Return the (x, y) coordinate for the center point of the cell that contains the specified text.  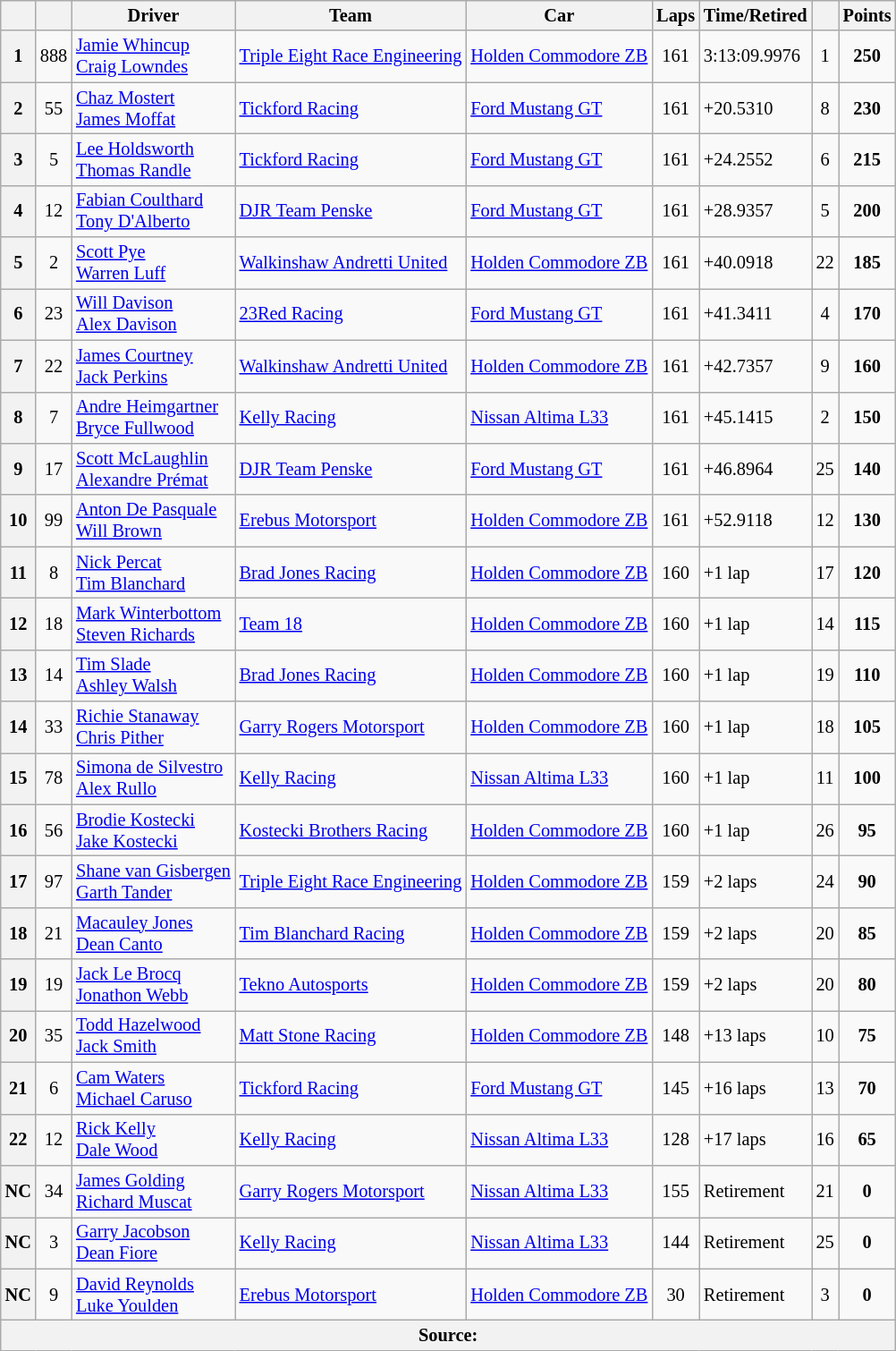
Kostecki Brothers Racing (351, 830)
3:13:09.9976 (756, 56)
110 (867, 675)
120 (867, 573)
Mark Winterbottom Steven Richards (154, 624)
Garry Jacobson Dean Fiore (154, 1243)
85 (867, 933)
250 (867, 56)
30 (676, 1295)
Time/Retired (756, 15)
24 (825, 881)
+52.9118 (756, 521)
90 (867, 881)
185 (867, 263)
+20.5310 (756, 108)
+24.2552 (756, 159)
+41.3411 (756, 314)
Cam Waters Michael Caruso (154, 1088)
+17 laps (756, 1140)
99 (54, 521)
75 (867, 1036)
26 (825, 830)
Points (867, 15)
34 (54, 1191)
155 (676, 1191)
80 (867, 985)
100 (867, 778)
Car (559, 15)
Driver (154, 15)
+40.0918 (756, 263)
Source: (449, 1335)
Scott McLaughlin Alexandre Prémat (154, 469)
Fabian Coulthard Tony D'Alberto (154, 211)
+46.8964 (756, 469)
148 (676, 1036)
Laps (676, 15)
56 (54, 830)
Tim Blanchard Racing (351, 933)
Will Davison Alex Davison (154, 314)
Brodie Kostecki Jake Kostecki (154, 830)
+28.9357 (756, 211)
James Golding Richard Muscat (154, 1191)
55 (54, 108)
+13 laps (756, 1036)
144 (676, 1243)
145 (676, 1088)
888 (54, 56)
Rick Kelly Dale Wood (154, 1140)
Matt Stone Racing (351, 1036)
Macauley Jones Dean Canto (154, 933)
23 (54, 314)
+16 laps (756, 1088)
230 (867, 108)
Team 18 (351, 624)
Lee Holdsworth Thomas Randle (154, 159)
35 (54, 1036)
Jack Le Brocq Jonathon Webb (154, 985)
128 (676, 1140)
Anton De Pasquale Will Brown (154, 521)
Andre Heimgartner Bryce Fullwood (154, 418)
150 (867, 418)
+45.1415 (756, 418)
70 (867, 1088)
Scott Pye Warren Luff (154, 263)
James Courtney Jack Perkins (154, 366)
Team (351, 15)
78 (54, 778)
23Red Racing (351, 314)
105 (867, 727)
65 (867, 1140)
15 (18, 778)
Todd Hazelwood Jack Smith (154, 1036)
Chaz Mostert James Moffat (154, 108)
95 (867, 830)
Tim Slade Ashley Walsh (154, 675)
97 (54, 881)
215 (867, 159)
130 (867, 521)
Shane van Gisbergen Garth Tander (154, 881)
115 (867, 624)
Richie Stanaway Chris Pither (154, 727)
200 (867, 211)
David Reynolds Luke Youlden (154, 1295)
Jamie Whincup Craig Lowndes (154, 56)
140 (867, 469)
170 (867, 314)
Nick Percat Tim Blanchard (154, 573)
Simona de Silvestro Alex Rullo (154, 778)
+42.7357 (756, 366)
33 (54, 727)
Tekno Autosports (351, 985)
